Return the [X, Y] coordinate for the center point of the cell that contains the specified text.  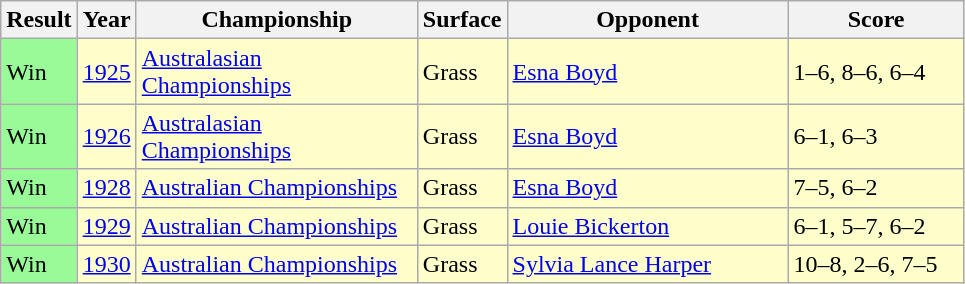
1929 [106, 226]
6–1, 5–7, 6–2 [876, 226]
1925 [106, 72]
Championship [276, 20]
Year [106, 20]
1926 [106, 136]
Score [876, 20]
Louie Bickerton [648, 226]
10–8, 2–6, 7–5 [876, 264]
Opponent [648, 20]
7–5, 6–2 [876, 188]
6–1, 6–3 [876, 136]
1930 [106, 264]
Result [39, 20]
1–6, 8–6, 6–4 [876, 72]
Sylvia Lance Harper [648, 264]
Surface [462, 20]
1928 [106, 188]
